From the cell containing the given text, extract its center point as (X, Y) coordinate. 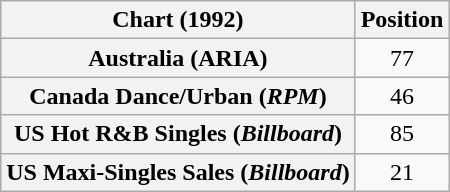
Chart (1992) (178, 20)
US Maxi-Singles Sales (Billboard) (178, 172)
Australia (ARIA) (178, 58)
77 (402, 58)
Position (402, 20)
Canada Dance/Urban (RPM) (178, 96)
46 (402, 96)
US Hot R&B Singles (Billboard) (178, 134)
21 (402, 172)
85 (402, 134)
